From the cell containing the given text, extract its center point as [X, Y] coordinate. 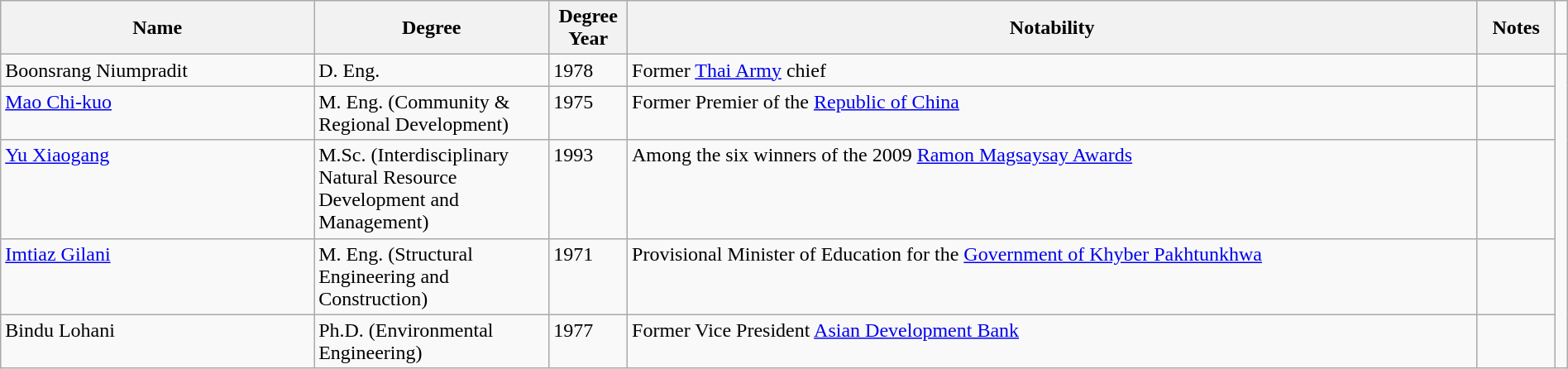
Former Thai Army chief [1052, 70]
Former Premier of the Republic of China [1052, 113]
Yu Xiaogang [157, 189]
Former Vice President Asian Development Bank [1052, 341]
Degree Year [589, 28]
M.Sc. (Interdisciplinary Natural Resource Development and Management) [432, 189]
Mao Chi-kuo [157, 113]
Ph.D. (Environmental Engineering) [432, 341]
Boonsrang Niumpradit [157, 70]
Imtiaz Gilani [157, 276]
M. Eng. (Community & Regional Development) [432, 113]
Notability [1052, 28]
D. Eng. [432, 70]
Bindu Lohani [157, 341]
Notes [1517, 28]
1971 [589, 276]
1993 [589, 189]
Name [157, 28]
1975 [589, 113]
Provisional Minister of Education for the Government of Khyber Pakhtunkhwa [1052, 276]
1978 [589, 70]
M. Eng. (Structural Engineering and Construction) [432, 276]
Among the six winners of the 2009 Ramon Magsaysay Awards [1052, 189]
1977 [589, 341]
Degree [432, 28]
